For the text-containing cell, return its midpoint in [X, Y] coordinate format. 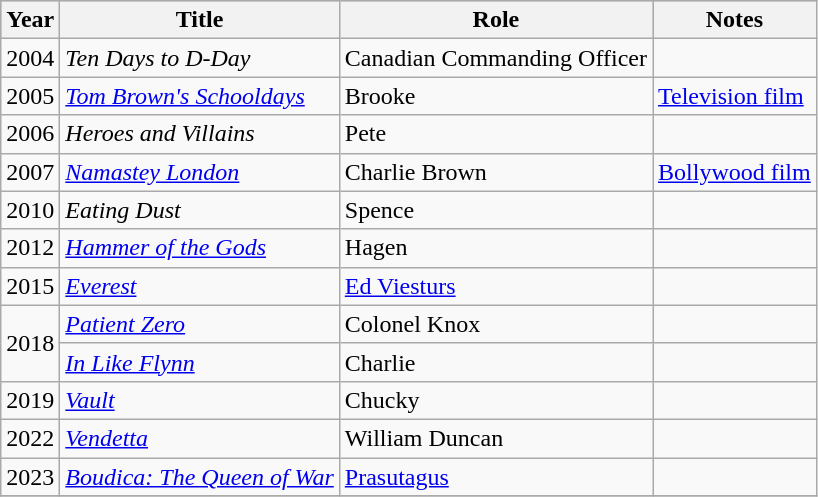
In Like Flynn [200, 362]
2012 [30, 248]
2006 [30, 134]
2004 [30, 58]
Brooke [496, 96]
Charlie Brown [496, 172]
Hagen [496, 248]
Role [496, 20]
2022 [30, 438]
2018 [30, 343]
Namastey London [200, 172]
William Duncan [496, 438]
Ed Viesturs [496, 286]
Vendetta [200, 438]
2023 [30, 477]
Prasutagus [496, 477]
Patient Zero [200, 324]
2005 [30, 96]
Notes [734, 20]
Colonel Knox [496, 324]
Television film [734, 96]
Vault [200, 400]
2007 [30, 172]
Charlie [496, 362]
Everest [200, 286]
Bollywood film [734, 172]
Ten Days to D-Day [200, 58]
Heroes and Villains [200, 134]
Canadian Commanding Officer [496, 58]
2010 [30, 210]
Hammer of the Gods [200, 248]
Boudica: The Queen of War [200, 477]
Spence [496, 210]
2019 [30, 400]
Tom Brown's Schooldays [200, 96]
Year [30, 20]
Title [200, 20]
Chucky [496, 400]
Pete [496, 134]
Eating Dust [200, 210]
2015 [30, 286]
